Identify which cell holds the provided text, then report its (x, y) central coordinate. 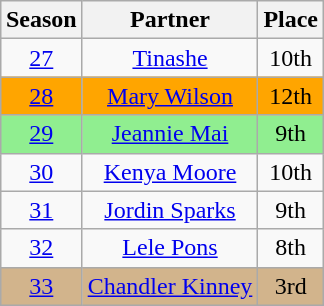
Chandler Kinney (170, 286)
Lele Pons (170, 248)
29 (41, 134)
Jeannie Mai (170, 134)
33 (41, 286)
Tinashe (170, 58)
32 (41, 248)
Kenya Moore (170, 172)
Mary Wilson (170, 96)
30 (41, 172)
31 (41, 210)
3rd (291, 286)
Jordin Sparks (170, 210)
Partner (170, 20)
Season (41, 20)
28 (41, 96)
8th (291, 248)
12th (291, 96)
27 (41, 58)
Place (291, 20)
